Capture the cell that displays the provided text and extract its (X, Y) central coordinate. 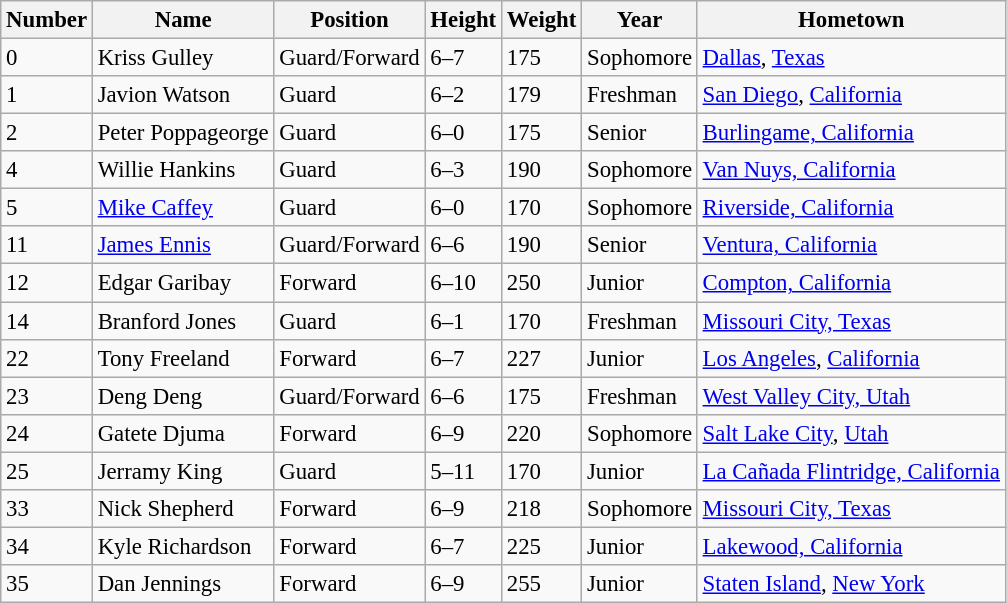
Los Angeles, California (851, 358)
West Valley City, Utah (851, 396)
6–10 (463, 283)
Position (350, 20)
11 (47, 245)
22 (47, 358)
24 (47, 433)
Lakewood, California (851, 546)
Gatete Djuma (183, 433)
Kyle Richardson (183, 546)
1 (47, 95)
Riverside, California (851, 208)
Branford Jones (183, 321)
Peter Poppageorge (183, 133)
Staten Island, New York (851, 584)
Burlingame, California (851, 133)
Jerramy King (183, 471)
Ventura, California (851, 245)
179 (541, 95)
Number (47, 20)
6–2 (463, 95)
227 (541, 358)
Salt Lake City, Utah (851, 433)
Compton, California (851, 283)
La Cañada Flintridge, California (851, 471)
Edgar Garibay (183, 283)
Javion Watson (183, 95)
225 (541, 546)
Van Nuys, California (851, 170)
Hometown (851, 20)
Nick Shepherd (183, 509)
2 (47, 133)
25 (47, 471)
218 (541, 509)
San Diego, California (851, 95)
Tony Freeland (183, 358)
220 (541, 433)
0 (47, 58)
23 (47, 396)
4 (47, 170)
12 (47, 283)
35 (47, 584)
Weight (541, 20)
Willie Hankins (183, 170)
5 (47, 208)
Height (463, 20)
James Ennis (183, 245)
Mike Caffey (183, 208)
6–1 (463, 321)
Kriss Gulley (183, 58)
5–11 (463, 471)
14 (47, 321)
Year (640, 20)
255 (541, 584)
Dallas, Texas (851, 58)
33 (47, 509)
Deng Deng (183, 396)
Name (183, 20)
250 (541, 283)
Dan Jennings (183, 584)
6–3 (463, 170)
34 (47, 546)
